Search for the cell housing the specified text and yield its (x, y) center coordinate. 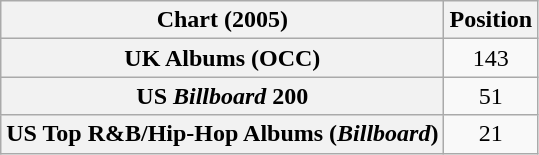
143 (491, 58)
US Top R&B/Hip-Hop Albums (Billboard) (222, 134)
21 (491, 134)
Position (491, 20)
Chart (2005) (222, 20)
US Billboard 200 (222, 96)
UK Albums (OCC) (222, 58)
51 (491, 96)
